Locate the cell with the specified text and output its [X, Y] center coordinate. 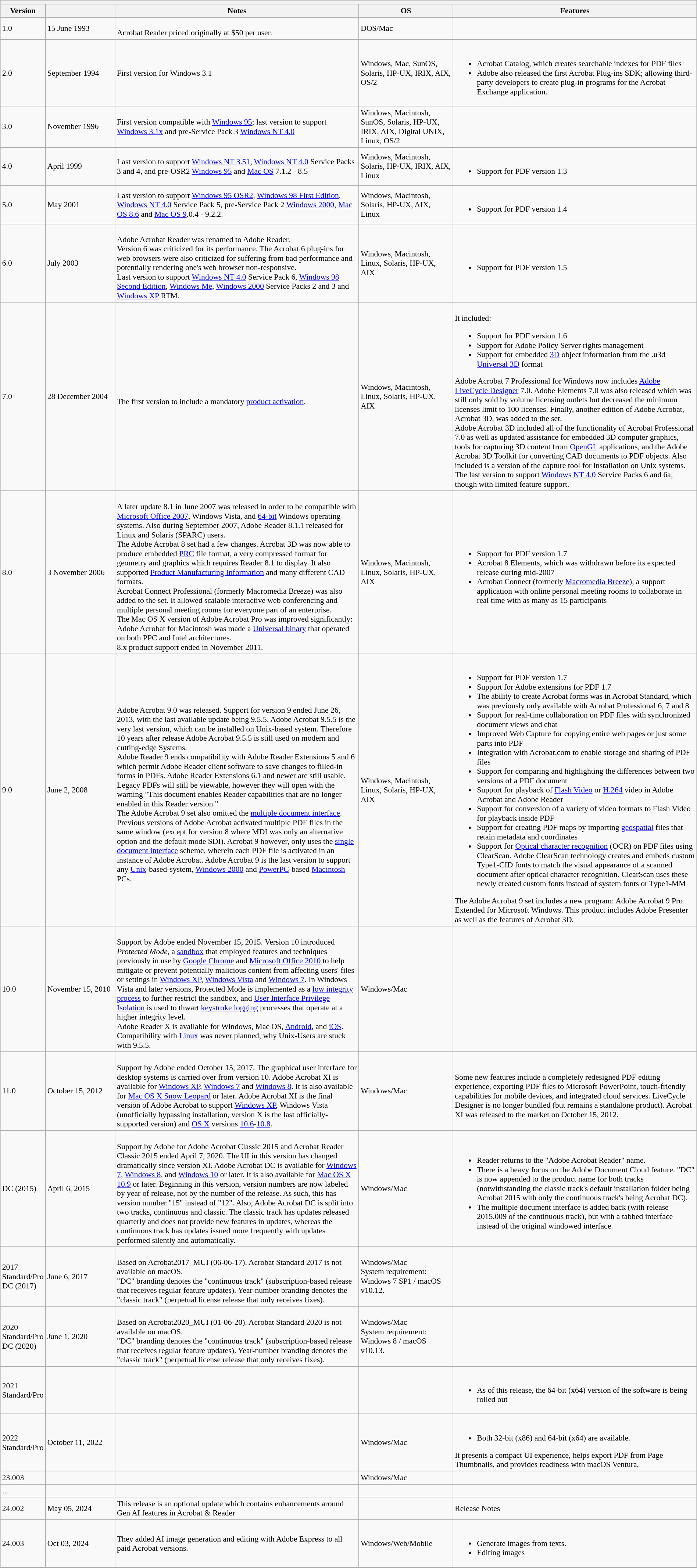
Oct 03, 2024 [80, 1544]
9.0 [23, 790]
... [23, 1491]
Features [575, 11]
2.0 [23, 73]
This release is an optional update which contains enhancements around Gen AI features in Acrobat & Reader [237, 1508]
Windows/MacSystem requirement: Windows 7 SP1 / macOS v10.12. [406, 1276]
September 1994 [80, 73]
First version for Windows 3.1 [237, 73]
First version compatible with Windows 95; last version to support Windows 3.1x and pre-Service Pack 3 Windows NT 4.0 [237, 127]
24.002 [23, 1508]
Windows/MacSystem requirement: Windows 8 / macOS v10.13. [406, 1337]
15 June 1993 [80, 29]
2022Standard/Pro [23, 1442]
7.0 [23, 397]
Windows, Macintosh, Solaris, HP-UX, IRIX, AIX, Linux [406, 166]
1.0 [23, 29]
DOS/Mac [406, 29]
Support for PDF version 1.5 [575, 263]
May 05, 2024 [80, 1508]
Generate images from texts.Editing images [575, 1544]
July 2003 [80, 263]
2021Standard/Pro [23, 1391]
They added AI image generation and editing with Adobe Express to all paid Acrobat versions. [237, 1544]
2017 Standard/ProDC (2017) [23, 1276]
Acrobat Reader priced originally at $50 per user. [237, 29]
Windows, Mac, SunOS, Solaris, HP-UX, IRIX, AIX, OS/2 [406, 73]
June 2, 2008 [80, 790]
2020 Standard/ProDC (2020) [23, 1337]
April 6, 2015 [80, 1188]
6.0 [23, 263]
DC (2015) [23, 1188]
October 11, 2022 [80, 1442]
3.0 [23, 127]
11.0 [23, 1091]
8.0 [23, 572]
June 6, 2017 [80, 1276]
As of this release, the 64-bit (x64) version of the software is being rolled out [575, 1391]
24.003 [23, 1544]
23.003 [23, 1478]
May 2001 [80, 205]
The first version to include a mandatory product activation. [237, 397]
4.0 [23, 166]
Windows/Web/Mobile [406, 1544]
28 December 2004 [80, 397]
April 1999 [80, 166]
Windows, Macintosh, SunOS, Solaris, HP-UX, IRIX, AIX, Digital UNIX, Linux, OS/2 [406, 127]
Windows, Macintosh, Solaris, HP-UX, AIX, Linux [406, 205]
Release Notes [575, 1508]
Last version to support Windows NT 3.51, Windows NT 4.0 Service Packs 3 and 4, and pre-OSR2 Windows 95 and Mac OS 7.1.2 - 8.5 [237, 166]
OS [406, 11]
Support for PDF version 1.4 [575, 205]
3 November 2006 [80, 572]
October 15, 2012 [80, 1091]
Notes [237, 11]
November 15, 2010 [80, 989]
November 1996 [80, 127]
June 1, 2020 [80, 1337]
Version [23, 11]
Support for PDF version 1.3 [575, 166]
10.0 [23, 989]
5.0 [23, 205]
